Output the (X, Y) coordinate of the center of the cell containing the given text.  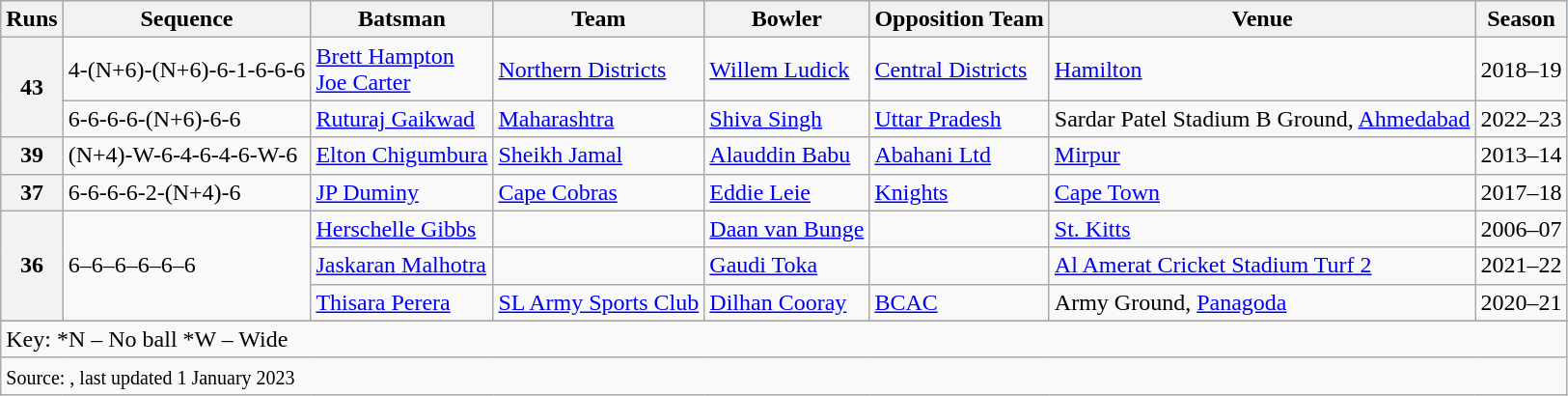
39 (32, 156)
Knights (959, 192)
Maharashtra (598, 119)
Shiva Singh (787, 119)
Thisara Perera (401, 302)
6-6-6-6-(N+6)-6-6 (187, 119)
Key: *N – No ball *W – Wide (784, 339)
2013–14 (1521, 156)
Brett HamptonJoe Carter (401, 70)
Eddie Leie (787, 192)
37 (32, 192)
SL Army Sports Club (598, 302)
Gaudi Toka (787, 266)
Runs (32, 19)
Elton Chigumbura (401, 156)
Season (1521, 19)
Dilhan Cooray (787, 302)
Daan van Bunge (787, 229)
Willem Ludick (787, 70)
2006–07 (1521, 229)
Cape Cobras (598, 192)
Al Amerat Cricket Stadium Turf 2 (1262, 266)
Sardar Patel Stadium B Ground, Ahmedabad (1262, 119)
Cape Town (1262, 192)
Bowler (787, 19)
Uttar Pradesh (959, 119)
Jaskaran Malhotra (401, 266)
Sequence (187, 19)
Hamilton (1262, 70)
2021–22 (1521, 266)
Opposition Team (959, 19)
Central Districts (959, 70)
Alauddin Babu (787, 156)
36 (32, 266)
2020–21 (1521, 302)
JP Duminy (401, 192)
2017–18 (1521, 192)
6-6-6-6-2-(N+4)-6 (187, 192)
4-(N+6)-(N+6)-6-1-6-6-6 (187, 70)
(N+4)-W-6-4-6-4-6-W-6 (187, 156)
6–6–6–6–6–6 (187, 266)
2022–23 (1521, 119)
Herschelle Gibbs (401, 229)
2018–19 (1521, 70)
Venue (1262, 19)
Batsman (401, 19)
Mirpur (1262, 156)
Sheikh Jamal (598, 156)
Army Ground, Panagoda (1262, 302)
Northern Districts (598, 70)
Team (598, 19)
St. Kitts (1262, 229)
Abahani Ltd (959, 156)
Ruturaj Gaikwad (401, 119)
Source: , last updated 1 January 2023 (784, 376)
BCAC (959, 302)
43 (32, 87)
